From the cell containing the given text, extract its center point as (x, y) coordinate. 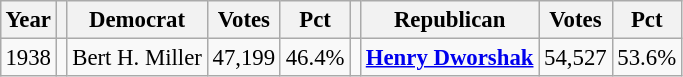
1938 (28, 57)
53.6% (646, 57)
Year (28, 20)
46.4% (314, 57)
47,199 (244, 57)
Henry Dworshak (449, 57)
54,527 (576, 57)
Republican (449, 20)
Bert H. Miller (137, 57)
Democrat (137, 20)
